Capture the cell that displays the provided text and extract its [x, y] central coordinate. 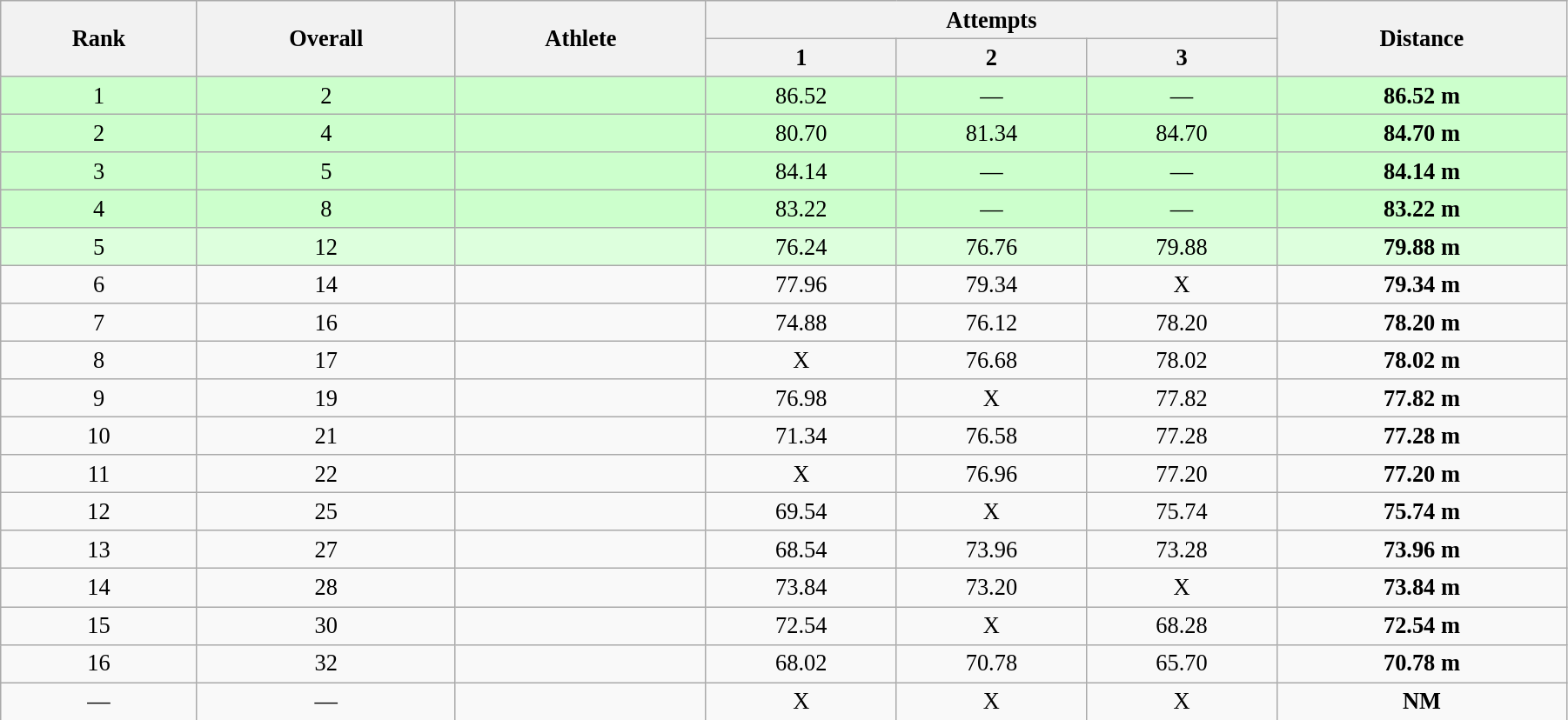
Distance [1422, 38]
76.96 [992, 474]
30 [325, 625]
77.20 m [1422, 474]
73.28 [1182, 550]
7 [99, 323]
76.76 [992, 247]
83.22 m [1422, 209]
77.20 [1182, 474]
28 [325, 588]
79.88 [1182, 247]
84.14 m [1422, 171]
70.78 m [1422, 663]
72.54 m [1422, 625]
76.58 [992, 436]
79.34 [992, 284]
68.28 [1182, 625]
78.02 m [1422, 360]
Rank [99, 38]
86.52 [801, 95]
17 [325, 360]
86.52 m [1422, 95]
80.70 [801, 133]
75.74 m [1422, 511]
68.54 [801, 550]
Overall [325, 38]
25 [325, 511]
21 [325, 436]
27 [325, 550]
10 [99, 436]
84.14 [801, 171]
78.20 [1182, 323]
13 [99, 550]
11 [99, 474]
81.34 [992, 133]
73.96 [992, 550]
76.12 [992, 323]
78.20 m [1422, 323]
76.98 [801, 398]
NM [1422, 701]
19 [325, 398]
72.54 [801, 625]
Attempts [991, 19]
73.20 [992, 588]
75.74 [1182, 511]
77.82 [1182, 398]
79.34 m [1422, 284]
76.24 [801, 247]
73.84 [801, 588]
70.78 [992, 663]
68.02 [801, 663]
32 [325, 663]
76.68 [992, 360]
78.02 [1182, 360]
84.70 [1182, 133]
9 [99, 398]
84.70 m [1422, 133]
6 [99, 284]
73.96 m [1422, 550]
69.54 [801, 511]
71.34 [801, 436]
22 [325, 474]
77.82 m [1422, 398]
83.22 [801, 209]
79.88 m [1422, 247]
77.28 m [1422, 436]
Athlete [580, 38]
15 [99, 625]
73.84 m [1422, 588]
77.96 [801, 284]
74.88 [801, 323]
65.70 [1182, 663]
77.28 [1182, 436]
